For the text-containing cell, return its midpoint in [X, Y] coordinate format. 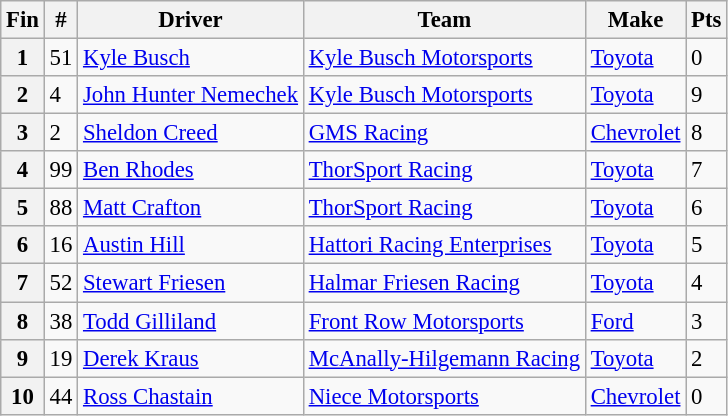
Make [635, 20]
# [60, 20]
38 [60, 321]
88 [60, 208]
52 [60, 283]
GMS Racing [444, 133]
16 [60, 245]
Hattori Racing Enterprises [444, 245]
Todd Gilliland [191, 321]
44 [60, 396]
19 [60, 358]
Ford [635, 321]
Stewart Friesen [191, 283]
Ben Rhodes [191, 170]
Sheldon Creed [191, 133]
Kyle Busch [191, 58]
Austin Hill [191, 245]
Team [444, 20]
Front Row Motorsports [444, 321]
McAnally-Hilgemann Racing [444, 358]
10 [23, 396]
Ross Chastain [191, 396]
99 [60, 170]
John Hunter Nemechek [191, 95]
Driver [191, 20]
Fin [23, 20]
Matt Crafton [191, 208]
Pts [706, 20]
Halmar Friesen Racing [444, 283]
1 [23, 58]
51 [60, 58]
Niece Motorsports [444, 396]
Derek Kraus [191, 358]
